Return the [x, y] coordinate for the center point of the cell that contains the specified text.  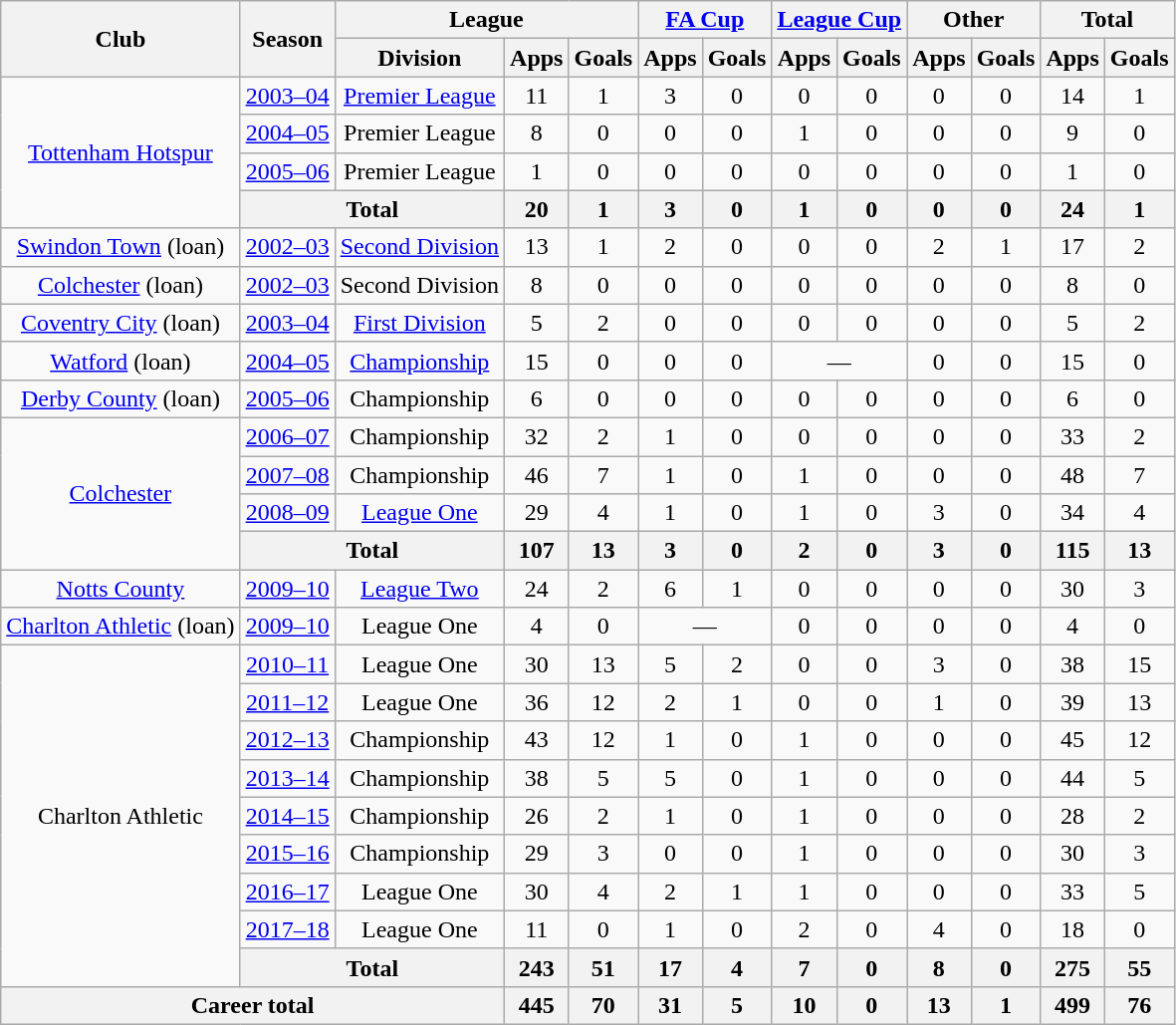
2011–12 [287, 702]
2016–17 [287, 892]
43 [537, 740]
115 [1072, 551]
48 [1072, 475]
26 [537, 816]
Season [287, 39]
51 [603, 967]
2010–11 [287, 664]
2015–16 [287, 854]
Career total [253, 1005]
Swindon Town (loan) [120, 247]
2014–15 [287, 816]
Charlton Athletic [120, 817]
18 [1072, 929]
499 [1072, 1005]
Colchester (loan) [120, 285]
Other [974, 20]
44 [1072, 778]
Colchester [120, 493]
Coventry City (loan) [120, 323]
46 [537, 475]
9 [1072, 133]
20 [537, 209]
2017–18 [287, 929]
FA Cup [705, 20]
445 [537, 1005]
Derby County (loan) [120, 398]
107 [537, 551]
Charlton Athletic (loan) [120, 627]
55 [1139, 967]
28 [1072, 816]
2013–14 [287, 778]
243 [537, 967]
2012–13 [287, 740]
31 [670, 1005]
League Two [419, 589]
275 [1072, 967]
2008–09 [287, 513]
2006–07 [287, 436]
Tottenham Hotspur [120, 152]
34 [1072, 513]
First Division [419, 323]
14 [1072, 96]
2007–08 [287, 475]
League [486, 20]
70 [603, 1005]
45 [1072, 740]
76 [1139, 1005]
Watford (loan) [120, 361]
League Cup [839, 20]
Notts County [120, 589]
32 [537, 436]
36 [537, 702]
Club [120, 39]
10 [805, 1005]
39 [1072, 702]
Division [419, 58]
